Detect which cell encompasses the target text, then output its [x, y] center coordinate. 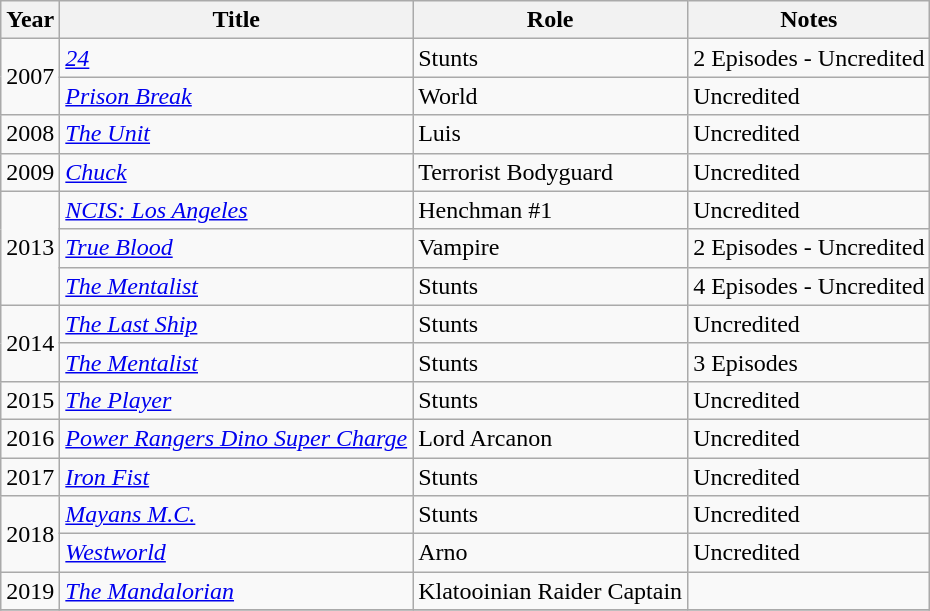
Terrorist Bodyguard [550, 172]
2017 [30, 477]
Chuck [236, 172]
2018 [30, 534]
NCIS: Los Angeles [236, 210]
2019 [30, 591]
4 Episodes - Uncredited [809, 286]
Role [550, 20]
2008 [30, 134]
Notes [809, 20]
World [550, 96]
Mayans M.C. [236, 515]
Henchman #1 [550, 210]
The Player [236, 400]
Vampire [550, 248]
3 Episodes [809, 362]
2007 [30, 77]
Year [30, 20]
Klatooinian Raider Captain [550, 591]
The Last Ship [236, 324]
Luis [550, 134]
2013 [30, 248]
Power Rangers Dino Super Charge [236, 438]
Westworld [236, 553]
2009 [30, 172]
2014 [30, 343]
The Mandalorian [236, 591]
2016 [30, 438]
2015 [30, 400]
Title [236, 20]
The Unit [236, 134]
Prison Break [236, 96]
Arno [550, 553]
True Blood [236, 248]
Lord Arcanon [550, 438]
Iron Fist [236, 477]
24 [236, 58]
